Pinpoint the cell where the given text exists, returning its [x, y] midpoint coordinate. 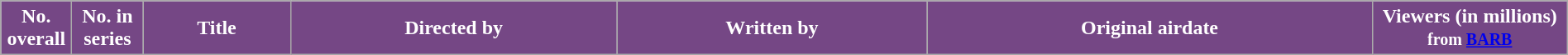
Original airdate [1150, 28]
Viewers (in millions)from BARB [1470, 28]
No.overall [36, 28]
Written by [772, 28]
No. inseries [108, 28]
Directed by [453, 28]
Title [217, 28]
